Find where the given text appears and provide that cell's center as [X, Y] coordinate. 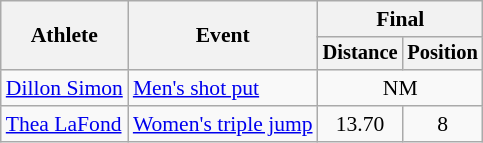
Position [442, 54]
Final [400, 19]
Men's shot put [223, 88]
Thea LaFond [64, 124]
13.70 [360, 124]
Women's triple jump [223, 124]
Distance [360, 54]
NM [400, 88]
Dillon Simon [64, 88]
Event [223, 36]
8 [442, 124]
Athlete [64, 36]
